Identify which cell holds the provided text, then report its (x, y) central coordinate. 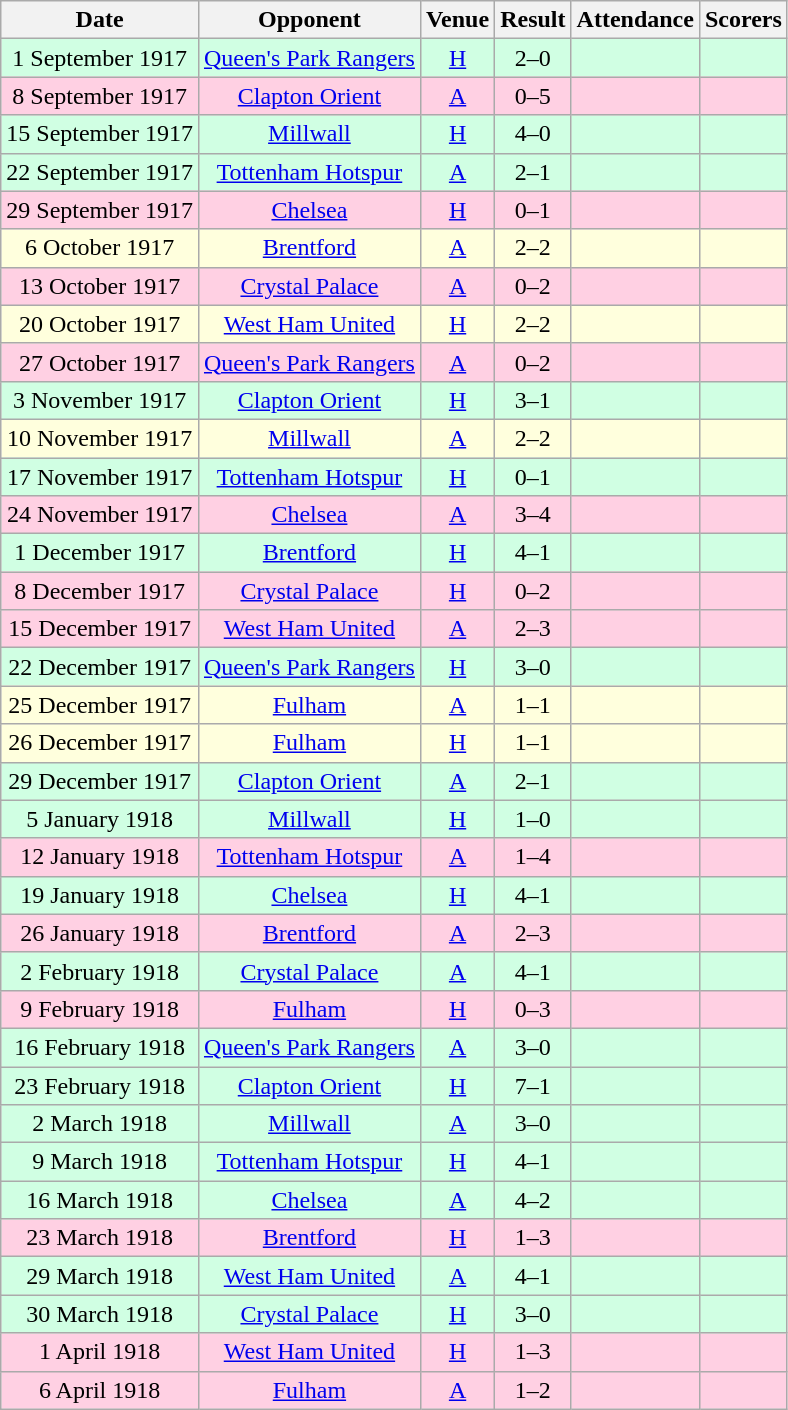
9 March 1918 (100, 1162)
Scorers (743, 20)
16 March 1918 (100, 1200)
22 December 1917 (100, 667)
2–0 (533, 58)
30 March 1918 (100, 1314)
24 November 1917 (100, 515)
15 December 1917 (100, 629)
Result (533, 20)
9 February 1918 (100, 1009)
19 January 1918 (100, 895)
20 October 1917 (100, 324)
26 January 1918 (100, 933)
17 November 1917 (100, 477)
3–4 (533, 515)
1–4 (533, 857)
23 February 1918 (100, 1085)
2 March 1918 (100, 1124)
0–5 (533, 96)
16 February 1918 (100, 1047)
29 December 1917 (100, 781)
1 September 1917 (100, 58)
1 April 1918 (100, 1352)
25 December 1917 (100, 705)
23 March 1918 (100, 1238)
Date (100, 20)
29 March 1918 (100, 1276)
8 September 1917 (100, 96)
12 January 1918 (100, 857)
6 April 1918 (100, 1390)
15 September 1917 (100, 134)
27 October 1917 (100, 362)
22 September 1917 (100, 172)
7–1 (533, 1085)
29 September 1917 (100, 210)
3 November 1917 (100, 400)
6 October 1917 (100, 248)
Attendance (635, 20)
Venue (457, 20)
1–2 (533, 1390)
8 December 1917 (100, 591)
26 December 1917 (100, 743)
Opponent (309, 20)
10 November 1917 (100, 438)
1–0 (533, 819)
4–0 (533, 134)
4–2 (533, 1200)
5 January 1918 (100, 819)
13 October 1917 (100, 286)
2 February 1918 (100, 971)
0–3 (533, 1009)
3–1 (533, 400)
1 December 1917 (100, 553)
